Identify which cell holds the provided text, then report its [x, y] central coordinate. 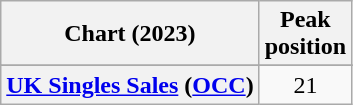
Peakposition [305, 34]
Chart (2023) [130, 34]
UK Singles Sales (OCC) [130, 85]
21 [305, 85]
